Provide the [X, Y] coordinate of the cell's center where the given text is located.  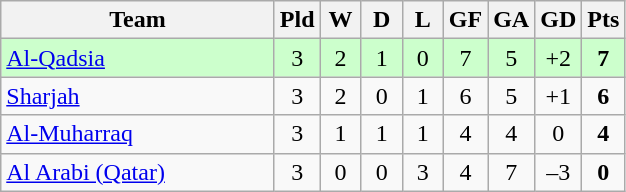
Pld [297, 20]
Al Arabi (Qatar) [138, 172]
+2 [558, 58]
GF [465, 20]
–3 [558, 172]
Al-Muharraq [138, 134]
Pts [604, 20]
W [340, 20]
Al-Qadsia [138, 58]
+1 [558, 96]
GD [558, 20]
D [382, 20]
Sharjah [138, 96]
L [422, 20]
Team [138, 20]
GA [512, 20]
